Output the (x, y) coordinate of the center of the cell containing the given text.  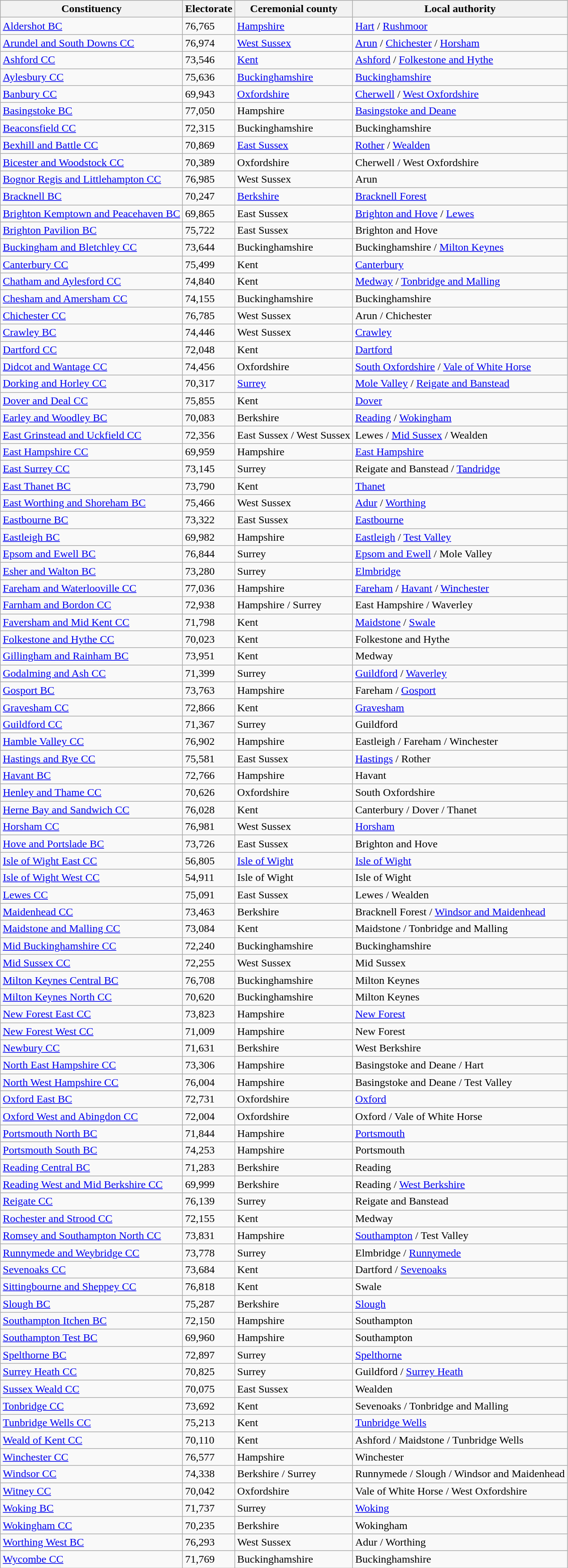
73,145 (209, 469)
Hart / Rushmoor (460, 26)
71,399 (209, 673)
Henley and Thame CC (91, 793)
Tunbridge Wells CC (91, 1423)
73,726 (209, 844)
Fareham / Havant / Winchester (460, 588)
Elmbridge (460, 571)
Basingstoke and Deane / Test Valley (460, 1082)
South Oxfordshire (460, 793)
New Forest West CC (91, 1031)
West Berkshire (460, 1048)
Reading (460, 1167)
70,235 (209, 1525)
Worthing West BC (91, 1542)
76,785 (209, 316)
Gravesham CC (91, 707)
72,155 (209, 1218)
Mid Sussex CC (91, 963)
75,636 (209, 77)
69,982 (209, 537)
73,463 (209, 912)
East Worthing and Shoreham BC (91, 503)
Electorate (209, 9)
Portsmouth North BC (91, 1133)
Wycombe CC (91, 1559)
Runnymede / Slough / Windsor and Maidenhead (460, 1474)
54,911 (209, 878)
72,356 (209, 435)
Isle of Wight West CC (91, 878)
North West Hampshire CC (91, 1082)
56,805 (209, 861)
Beaconsfield CC (91, 128)
71,283 (209, 1167)
Arun / Chichester / Horsham (460, 43)
75,722 (209, 231)
76,985 (209, 179)
69,999 (209, 1184)
Gillingham and Rainham BC (91, 656)
Guildford / Waverley (460, 673)
Bracknell BC (91, 196)
Buckinghamshire / Milton Keynes (460, 248)
Didcot and Wantage CC (91, 367)
73,644 (209, 248)
73,951 (209, 656)
Brighton Kemptown and Peacehaven BC (91, 214)
76,139 (209, 1201)
74,155 (209, 299)
69,943 (209, 94)
73,823 (209, 1014)
Godalming and Ash CC (91, 673)
Oxford West and Abingdon CC (91, 1116)
Constituency (91, 9)
Tonbridge CC (91, 1406)
72,766 (209, 776)
Weald of Kent CC (91, 1440)
New Forest East CC (91, 1014)
72,897 (209, 1355)
75,466 (209, 503)
Mid Sussex (460, 963)
74,840 (209, 282)
Basingstoke and Deane / Hart (460, 1065)
Horsham CC (91, 827)
70,247 (209, 196)
Horsham (460, 827)
71,769 (209, 1559)
70,083 (209, 418)
73,322 (209, 520)
Portsmouth South BC (91, 1150)
East Hampshire (460, 452)
Rother / Wealden (460, 145)
Reigate and Banstead (460, 1201)
Elmbridge / Runnymede (460, 1252)
75,213 (209, 1423)
Wealden (460, 1389)
Basingstoke and Deane (460, 111)
Ceremonial county (294, 9)
Ashford CC (91, 60)
Reading / West Berkshire (460, 1184)
Bracknell Forest / Windsor and Maidenhead (460, 912)
Maidstone / Tonbridge and Malling (460, 929)
Basingstoke BC (91, 111)
77,036 (209, 588)
73,684 (209, 1269)
Dartford / Sevenoaks (460, 1269)
Southampton Itchen BC (91, 1321)
72,938 (209, 605)
70,110 (209, 1440)
Bexhill and Battle CC (91, 145)
Swale (460, 1286)
71,367 (209, 724)
Hamble Valley CC (91, 741)
Dover and Deal CC (91, 401)
72,048 (209, 350)
74,253 (209, 1150)
Romsey and Southampton North CC (91, 1235)
76,902 (209, 741)
74,446 (209, 333)
75,287 (209, 1304)
Sevenoaks / Tonbridge and Malling (460, 1406)
Slough (460, 1304)
Local authority (460, 9)
Fareham / Gosport (460, 690)
East Hampshire CC (91, 452)
Eastleigh / Test Valley (460, 537)
Eastleigh BC (91, 537)
76,004 (209, 1082)
Wokingham CC (91, 1525)
76,818 (209, 1286)
Thanet (460, 486)
Dover (460, 401)
69,960 (209, 1338)
76,577 (209, 1457)
Crawley (460, 333)
Lewes / Mid Sussex / Wealden (460, 435)
Winchester (460, 1457)
73,692 (209, 1406)
Aldershot BC (91, 26)
Folkestone and Hythe (460, 639)
Hampshire / Surrey (294, 605)
75,581 (209, 759)
Brighton Pavilion BC (91, 231)
72,731 (209, 1099)
Dartford CC (91, 350)
73,546 (209, 60)
Isle of Wight East CC (91, 861)
Banbury CC (91, 94)
76,765 (209, 26)
Rochester and Strood CC (91, 1218)
Fareham and Waterlooville CC (91, 588)
70,825 (209, 1372)
Eastleigh / Fareham / Winchester (460, 741)
70,620 (209, 997)
Slough BC (91, 1304)
Arun / Chichester (460, 316)
Brighton and Hove / Lewes (460, 214)
76,981 (209, 827)
Milton Keynes North CC (91, 997)
73,280 (209, 571)
Oxford East BC (91, 1099)
Winchester CC (91, 1457)
76,293 (209, 1542)
72,315 (209, 128)
Faversham and Mid Kent CC (91, 622)
Woking BC (91, 1508)
Arundel and South Downs CC (91, 43)
Reading Central BC (91, 1167)
71,631 (209, 1048)
70,626 (209, 793)
Milton Keynes Central BC (91, 980)
East Grinstead and Uckfield CC (91, 435)
Dorking and Horley CC (91, 384)
Tunbridge Wells (460, 1423)
Lewes CC (91, 895)
Spelthorne (460, 1355)
Ashford / Folkestone and Hythe (460, 60)
74,338 (209, 1474)
Surrey Heath CC (91, 1372)
Folkestone and Hythe CC (91, 639)
73,306 (209, 1065)
Farnham and Bordon CC (91, 605)
72,150 (209, 1321)
Reading / Wokingham (460, 418)
Gravesham (460, 707)
73,778 (209, 1252)
71,737 (209, 1508)
76,708 (209, 980)
Eastbourne (460, 520)
70,023 (209, 639)
Arun (460, 179)
East Hampshire / Waverley (460, 605)
70,075 (209, 1389)
Herne Bay and Sandwich CC (91, 810)
Gosport BC (91, 690)
Chesham and Amersham CC (91, 299)
73,790 (209, 486)
Oxford (460, 1099)
Bicester and Woodstock CC (91, 162)
Maidenhead CC (91, 912)
Maidstone and Malling CC (91, 929)
72,866 (209, 707)
Lewes / Wealden (460, 895)
Eastbourne BC (91, 520)
Woking (460, 1508)
North East Hampshire CC (91, 1065)
Bracknell Forest (460, 196)
Bognor Regis and Littlehampton CC (91, 179)
70,389 (209, 162)
70,042 (209, 1491)
Guildford / Surrey Heath (460, 1372)
70,869 (209, 145)
70,317 (209, 384)
77,050 (209, 111)
71,844 (209, 1133)
South Oxfordshire / Vale of White Horse (460, 367)
Southampton / Test Valley (460, 1235)
76,974 (209, 43)
Epsom and Ewell / Mole Valley (460, 554)
Dartford (460, 350)
Canterbury / Dover / Thanet (460, 810)
Guildford CC (91, 724)
Chichester CC (91, 316)
East Surrey CC (91, 469)
Canterbury (460, 265)
75,091 (209, 895)
Reigate CC (91, 1201)
73,763 (209, 690)
Spelthorne BC (91, 1355)
Runnymede and Weybridge CC (91, 1252)
Vale of White Horse / West Oxfordshire (460, 1491)
Buckingham and Bletchley CC (91, 248)
Aylesbury CC (91, 77)
Berkshire / Surrey (294, 1474)
Reading West and Mid Berkshire CC (91, 1184)
Havant BC (91, 776)
72,255 (209, 963)
Witney CC (91, 1491)
Wokingham (460, 1525)
76,028 (209, 810)
East Sussex / West Sussex (294, 435)
Crawley BC (91, 333)
71,009 (209, 1031)
East Thanet BC (91, 486)
Canterbury CC (91, 265)
Guildford (460, 724)
69,959 (209, 452)
Sussex Weald CC (91, 1389)
73,084 (209, 929)
71,798 (209, 622)
Reigate and Banstead / Tandridge (460, 469)
69,865 (209, 214)
Mole Valley / Reigate and Banstead (460, 384)
Chatham and Aylesford CC (91, 282)
Newbury CC (91, 1048)
Hastings and Rye CC (91, 759)
Ashford / Maidstone / Tunbridge Wells (460, 1440)
Southampton Test BC (91, 1338)
Esher and Walton BC (91, 571)
76,844 (209, 554)
72,240 (209, 946)
Windsor CC (91, 1474)
Sevenoaks CC (91, 1269)
Hastings / Rother (460, 759)
Havant (460, 776)
74,456 (209, 367)
Earley and Woodley BC (91, 418)
Maidstone / Swale (460, 622)
Medway / Tonbridge and Malling (460, 282)
Hove and Portslade BC (91, 844)
Epsom and Ewell BC (91, 554)
75,855 (209, 401)
Mid Buckinghamshire CC (91, 946)
73,831 (209, 1235)
72,004 (209, 1116)
Sittingbourne and Sheppey CC (91, 1286)
Oxford / Vale of White Horse (460, 1116)
75,499 (209, 265)
